Provide the [X, Y] coordinate of the cell's center where the given text is located.  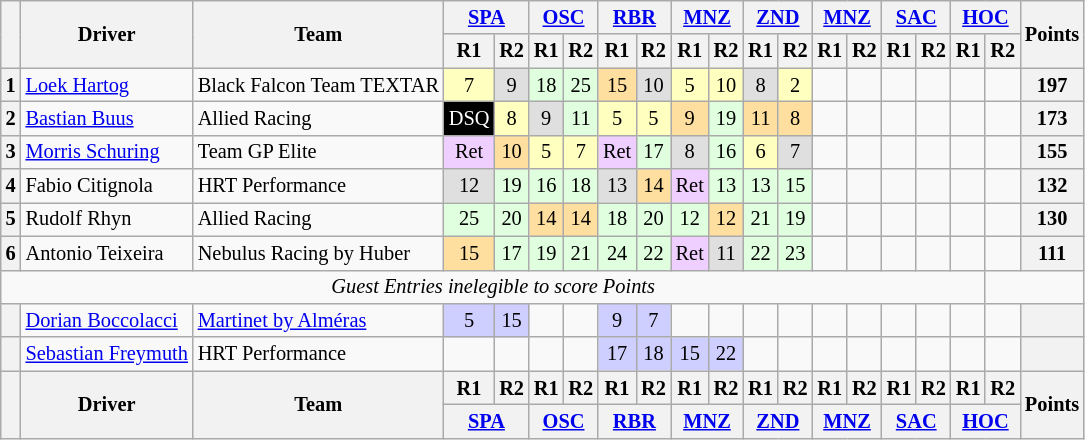
197 [1052, 85]
Antonio Teixeira [107, 253]
1 [11, 85]
Nebulus Racing by Huber [318, 253]
Guest Entries inelegible to score Points [494, 287]
24 [617, 253]
3 [11, 152]
132 [1052, 186]
130 [1052, 219]
Morris Schuring [107, 152]
Rudolf Rhyn [107, 219]
Team GP Elite [318, 152]
Loek Hartog [107, 85]
4 [11, 186]
Martinet by Alméras [318, 320]
173 [1052, 118]
Fabio Citignola [107, 186]
DSQ [469, 118]
111 [1052, 253]
Dorian Boccolacci [107, 320]
Sebastian Freymuth [107, 354]
Bastian Buus [107, 118]
Black Falcon Team TEXTAR [318, 85]
23 [796, 253]
155 [1052, 152]
